Pinpoint the cell where the given text exists, returning its (X, Y) midpoint coordinate. 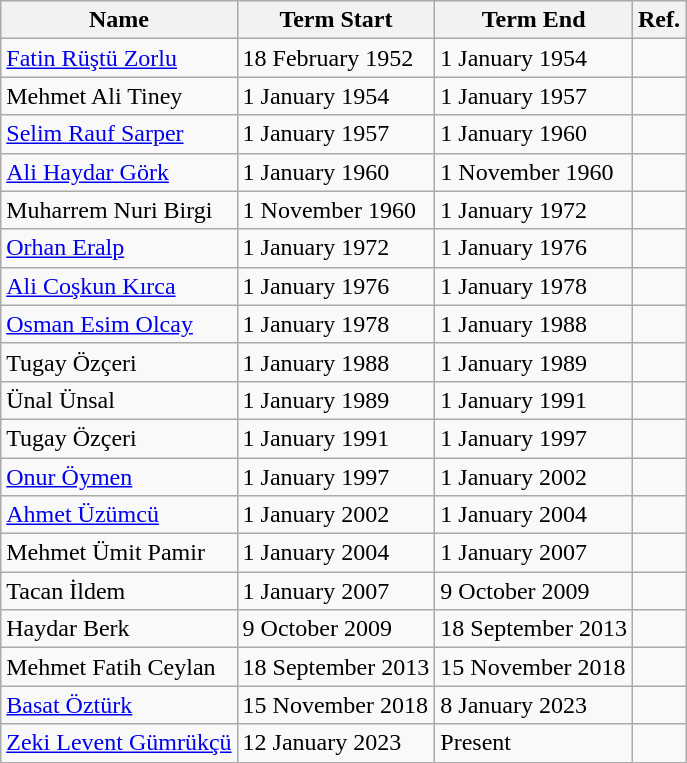
Orhan Eralp (119, 248)
Mehmet Fatih Ceylan (119, 667)
Basat Öztürk (119, 705)
12 January 2023 (336, 743)
Fatin Rüştü Zorlu (119, 58)
Tacan İldem (119, 591)
8 January 2023 (534, 705)
Ahmet Üzümcü (119, 515)
Mehmet Ümit Pamir (119, 553)
Name (119, 20)
Term Start (336, 20)
Selim Rauf Sarper (119, 134)
Zeki Levent Gümrükçü (119, 743)
Present (534, 743)
Muharrem Nuri Birgi (119, 210)
Osman Esim Olcay (119, 324)
Term End (534, 20)
Ünal Ünsal (119, 400)
Ref. (658, 20)
Ali Haydar Görk (119, 172)
Mehmet Ali Tiney (119, 96)
Onur Öymen (119, 477)
Haydar Berk (119, 629)
18 February 1952 (336, 58)
Ali Coşkun Kırca (119, 286)
